Find where the given text appears and provide that cell's center as [X, Y] coordinate. 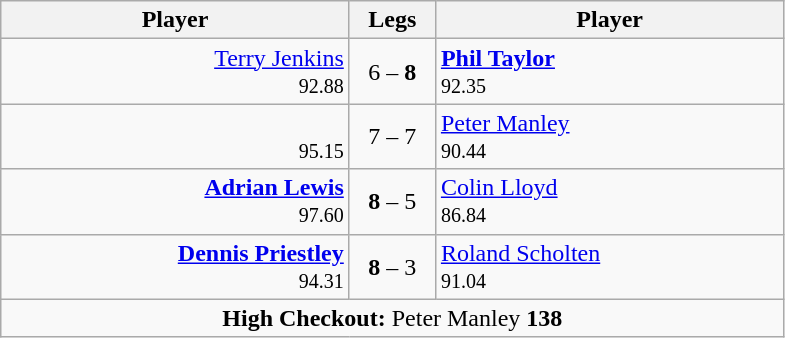
Colin Lloyd 86.84 [610, 202]
Adrian Lewis 97.60 [176, 202]
Roland Scholten 91.04 [610, 266]
High Checkout: Peter Manley 138 [392, 318]
6 – 8 [392, 72]
Peter Manley 90.44 [610, 136]
8 – 5 [392, 202]
Legs [392, 20]
8 – 3 [392, 266]
95.15 [176, 136]
Terry Jenkins 92.88 [176, 72]
Phil Taylor 92.35 [610, 72]
Dennis Priestley 94.31 [176, 266]
7 – 7 [392, 136]
